Return (x, y) of the center of cell containing provided text 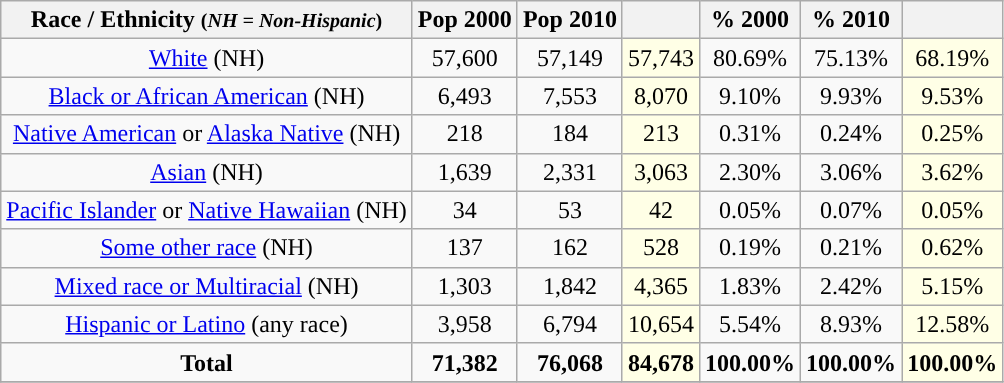
5.15% (952, 286)
2.42% (852, 286)
5.54% (750, 324)
80.69% (750, 58)
218 (464, 134)
68.19% (952, 58)
3,063 (660, 172)
1,639 (464, 172)
4,365 (660, 286)
0.24% (852, 134)
Some other race (NH) (207, 248)
Total (207, 362)
Black or African American (NH) (207, 96)
184 (570, 134)
213 (660, 134)
9.93% (852, 96)
% 2010 (852, 20)
Mixed race or Multiracial (NH) (207, 286)
Native American or Alaska Native (NH) (207, 134)
10,654 (660, 324)
71,382 (464, 362)
3.06% (852, 172)
Race / Ethnicity (NH = Non-Hispanic) (207, 20)
42 (660, 210)
57,600 (464, 58)
Pacific Islander or Native Hawaiian (NH) (207, 210)
3.62% (952, 172)
White (NH) (207, 58)
12.58% (952, 324)
6,794 (570, 324)
0.31% (750, 134)
2,331 (570, 172)
0.25% (952, 134)
0.62% (952, 248)
% 2000 (750, 20)
0.19% (750, 248)
0.07% (852, 210)
2.30% (750, 172)
1,842 (570, 286)
0.21% (852, 248)
57,743 (660, 58)
76,068 (570, 362)
9.53% (952, 96)
1,303 (464, 286)
8.93% (852, 324)
528 (660, 248)
162 (570, 248)
57,149 (570, 58)
3,958 (464, 324)
137 (464, 248)
6,493 (464, 96)
84,678 (660, 362)
9.10% (750, 96)
Pop 2000 (464, 20)
Asian (NH) (207, 172)
75.13% (852, 58)
1.83% (750, 286)
Hispanic or Latino (any race) (207, 324)
8,070 (660, 96)
34 (464, 210)
53 (570, 210)
Pop 2010 (570, 20)
7,553 (570, 96)
